Extract the (x, y) coordinate from the center of the cell holding the provided text.  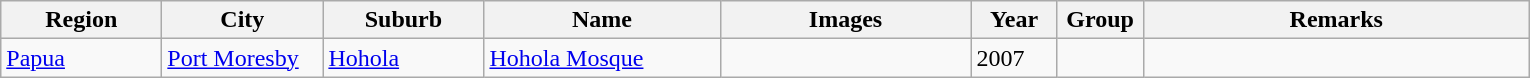
Region (82, 20)
Port Moresby (242, 58)
Suburb (404, 20)
Images (846, 20)
Hohola Mosque (602, 58)
Remarks (1336, 20)
Year (1014, 20)
City (242, 20)
Group (1100, 20)
Hohola (404, 58)
2007 (1014, 58)
Papua (82, 58)
Name (602, 20)
